Provide the (X, Y) coordinate of the cell's center where the given text is located.  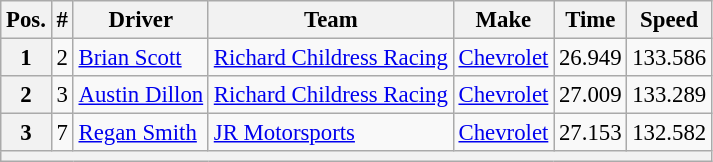
Pos. (26, 20)
132.582 (670, 133)
# (62, 20)
Driver (140, 20)
133.586 (670, 58)
26.949 (590, 58)
Brian Scott (140, 58)
Regan Smith (140, 133)
Speed (670, 20)
27.153 (590, 133)
7 (62, 133)
1 (26, 58)
Team (330, 20)
Time (590, 20)
133.289 (670, 95)
JR Motorsports (330, 133)
27.009 (590, 95)
Make (503, 20)
Austin Dillon (140, 95)
